Return [x, y] of the center of cell containing provided text 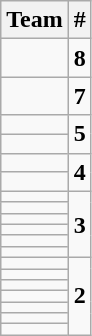
2 [80, 296]
# [80, 20]
7 [80, 96]
Team [35, 20]
3 [80, 224]
4 [80, 172]
8 [80, 58]
5 [80, 134]
